Scan for the cell matching the given text and deliver its [X, Y] coordinate at center. 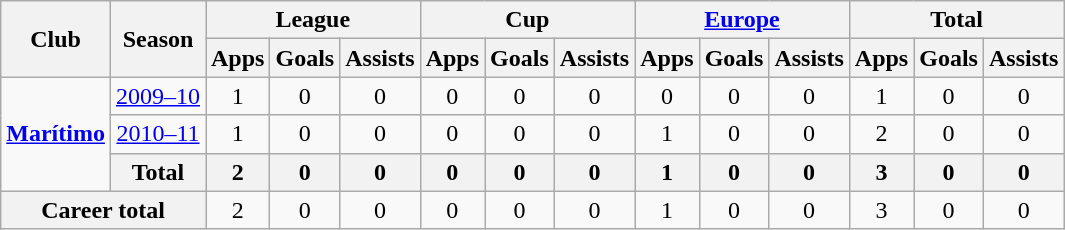
2010–11 [158, 134]
League [314, 20]
Europe [742, 20]
Marítimo [56, 134]
Club [56, 39]
Season [158, 39]
Cup [528, 20]
2009–10 [158, 96]
Career total [104, 210]
